Find where the given text appears and provide that cell's center as (x, y) coordinate. 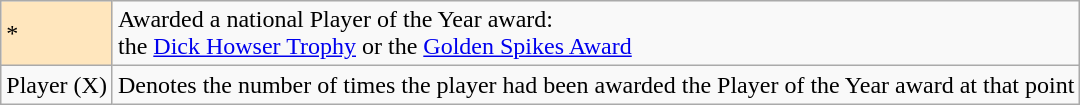
Awarded a national Player of the Year award: the Dick Howser Trophy or the Golden Spikes Award (596, 34)
* (57, 34)
Player (X) (57, 85)
Denotes the number of times the player had been awarded the Player of the Year award at that point (596, 85)
